Detect which cell encompasses the target text, then output its (X, Y) center coordinate. 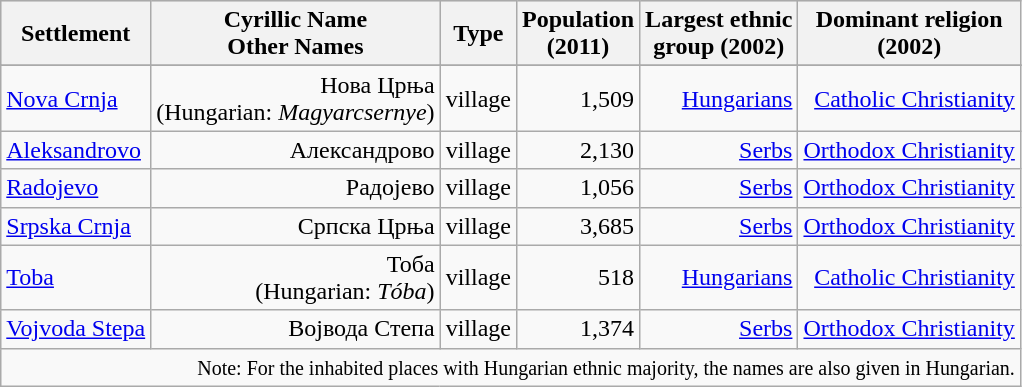
Toba (76, 278)
1,056 (578, 188)
Nova Crnja (76, 98)
Srpska Crnja (76, 226)
Settlement (76, 34)
1,374 (578, 329)
2,130 (578, 150)
1,509 (578, 98)
Vojvoda Stepa (76, 329)
Радојево (296, 188)
Нова Црња(Hungarian: Magyarcsernye) (296, 98)
Александрово (296, 150)
3,685 (578, 226)
Тоба(Hungarian: Tóba) (296, 278)
Cyrillic NameOther Names (296, 34)
Largest ethnicgroup (2002) (719, 34)
Aleksandrovo (76, 150)
518 (578, 278)
Population(2011) (578, 34)
Type (478, 34)
Војвода Степа (296, 329)
Dominant religion(2002) (909, 34)
Српска Црња (296, 226)
Radojevo (76, 188)
Note: For the inhabited places with Hungarian ethnic majority, the names are also given in Hungarian. (511, 367)
